Detect which cell encompasses the target text, then output its (X, Y) center coordinate. 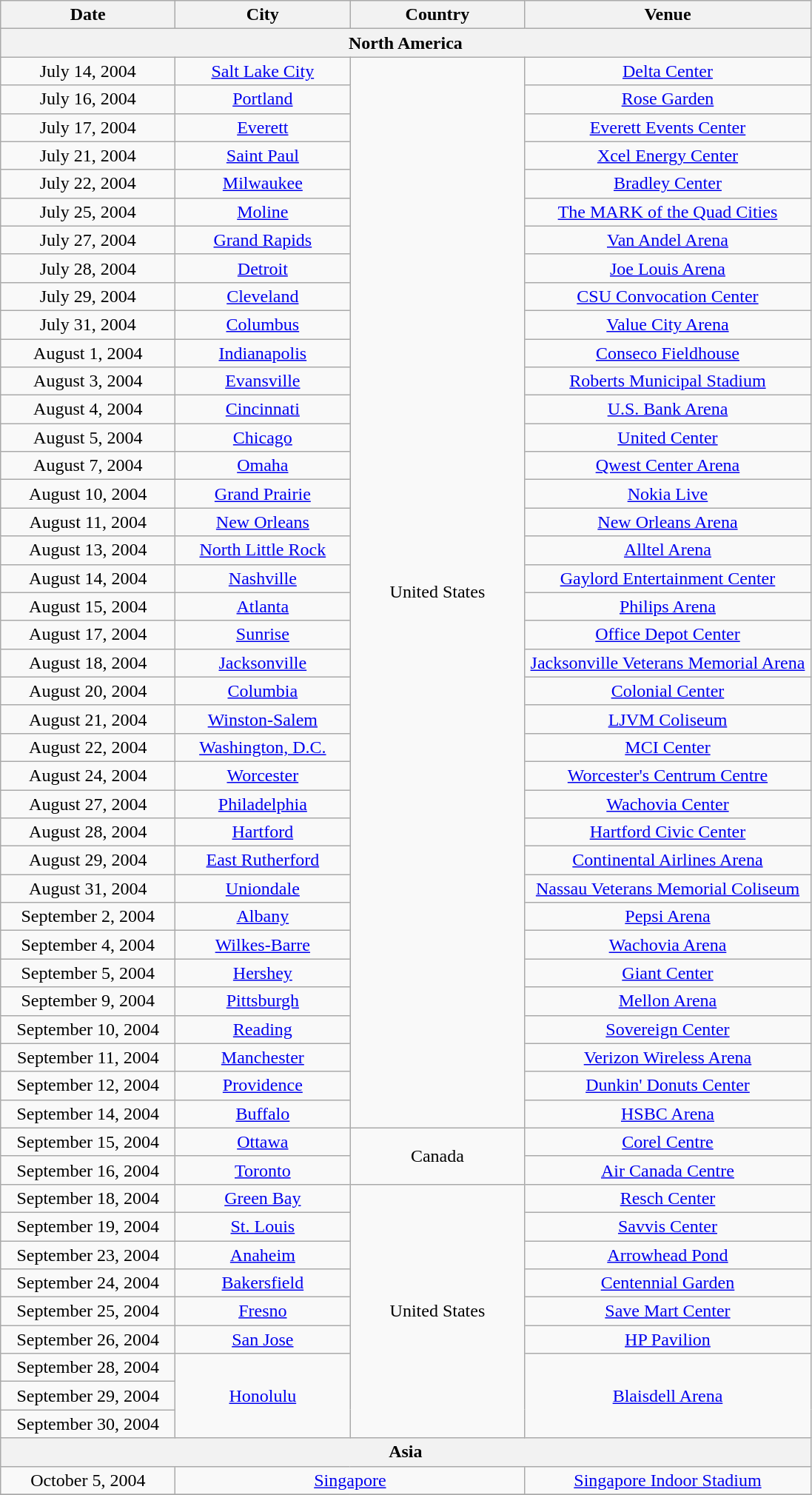
Verizon Wireless Arena (668, 1057)
HP Pavilion (668, 1340)
August 31, 2004 (88, 889)
September 16, 2004 (88, 1170)
Dunkin' Donuts Center (668, 1086)
United Center (668, 438)
Value City Arena (668, 324)
September 12, 2004 (88, 1086)
Uniondale (263, 889)
Philadelphia (263, 803)
Gaylord Entertainment Center (668, 578)
Singapore (350, 1480)
Albany (263, 917)
East Rutherford (263, 860)
North America (406, 43)
Country (437, 15)
Indianapolis (263, 353)
September 23, 2004 (88, 1255)
Jacksonville (263, 663)
Continental Airlines Arena (668, 860)
Canada (437, 1156)
Pepsi Arena (668, 917)
Nokia Live (668, 494)
Singapore Indoor Stadium (668, 1480)
July 25, 2004 (88, 212)
August 4, 2004 (88, 409)
Detroit (263, 268)
Hartford Civic Center (668, 832)
September 14, 2004 (88, 1114)
September 11, 2004 (88, 1057)
August 13, 2004 (88, 550)
Grand Prairie (263, 494)
Alltel Arena (668, 550)
July 27, 2004 (88, 240)
August 29, 2004 (88, 860)
Grand Rapids (263, 240)
Providence (263, 1086)
Giant Center (668, 973)
Qwest Center Arena (668, 466)
July 31, 2004 (88, 324)
Columbus (263, 324)
Centennial Garden (668, 1283)
Toronto (263, 1170)
September 5, 2004 (88, 973)
Colonial Center (668, 691)
Omaha (263, 466)
Nassau Veterans Memorial Coliseum (668, 889)
August 3, 2004 (88, 381)
October 5, 2004 (88, 1480)
Columbia (263, 691)
August 10, 2004 (88, 494)
The MARK of the Quad Cities (668, 212)
September 10, 2004 (88, 1029)
U.S. Bank Arena (668, 409)
Wachovia Arena (668, 945)
New Orleans (263, 522)
Air Canada Centre (668, 1170)
Evansville (263, 381)
Buffalo (263, 1114)
Green Bay (263, 1198)
Bakersfield (263, 1283)
Winston-Salem (263, 719)
August 1, 2004 (88, 353)
City (263, 15)
August 28, 2004 (88, 832)
San Jose (263, 1340)
Portland (263, 99)
September 29, 2004 (88, 1396)
September 15, 2004 (88, 1142)
August 22, 2004 (88, 747)
July 22, 2004 (88, 184)
September 18, 2004 (88, 1198)
Cincinnati (263, 409)
Date (88, 15)
Corel Centre (668, 1142)
Van Andel Arena (668, 240)
Worcester (263, 775)
Anaheim (263, 1255)
New Orleans Arena (668, 522)
Chicago (263, 438)
Moline (263, 212)
Rose Garden (668, 99)
July 21, 2004 (88, 155)
September 30, 2004 (88, 1424)
Jacksonville Veterans Memorial Arena (668, 663)
September 19, 2004 (88, 1226)
August 20, 2004 (88, 691)
Saint Paul (263, 155)
HSBC Arena (668, 1114)
Joe Louis Arena (668, 268)
Worcester's Centrum Centre (668, 775)
September 26, 2004 (88, 1340)
Savvis Center (668, 1226)
Fresno (263, 1311)
Ottawa (263, 1142)
Venue (668, 15)
July 28, 2004 (88, 268)
Sunrise (263, 635)
September 24, 2004 (88, 1283)
Conseco Fieldhouse (668, 353)
August 17, 2004 (88, 635)
September 2, 2004 (88, 917)
August 21, 2004 (88, 719)
Resch Center (668, 1198)
Cleveland (263, 296)
Hershey (263, 973)
Arrowhead Pond (668, 1255)
Save Mart Center (668, 1311)
Delta Center (668, 71)
July 29, 2004 (88, 296)
Office Depot Center (668, 635)
Nashville (263, 578)
Manchester (263, 1057)
Washington, D.C. (263, 747)
August 7, 2004 (88, 466)
August 27, 2004 (88, 803)
July 14, 2004 (88, 71)
August 18, 2004 (88, 663)
CSU Convocation Center (668, 296)
August 5, 2004 (88, 438)
North Little Rock (263, 550)
August 24, 2004 (88, 775)
Everett (263, 127)
Wilkes-Barre (263, 945)
Reading (263, 1029)
July 16, 2004 (88, 99)
Salt Lake City (263, 71)
Mellon Arena (668, 1001)
September 25, 2004 (88, 1311)
Philips Arena (668, 606)
Pittsburgh (263, 1001)
August 14, 2004 (88, 578)
Honolulu (263, 1396)
Asia (406, 1452)
September 28, 2004 (88, 1368)
Blaisdell Arena (668, 1396)
Everett Events Center (668, 127)
Sovereign Center (668, 1029)
September 9, 2004 (88, 1001)
Bradley Center (668, 184)
St. Louis (263, 1226)
August 11, 2004 (88, 522)
Milwaukee (263, 184)
August 15, 2004 (88, 606)
MCI Center (668, 747)
July 17, 2004 (88, 127)
Xcel Energy Center (668, 155)
Atlanta (263, 606)
September 4, 2004 (88, 945)
Roberts Municipal Stadium (668, 381)
Hartford (263, 832)
LJVM Coliseum (668, 719)
Wachovia Center (668, 803)
